Find where the given text appears and provide that cell's center as (x, y) coordinate. 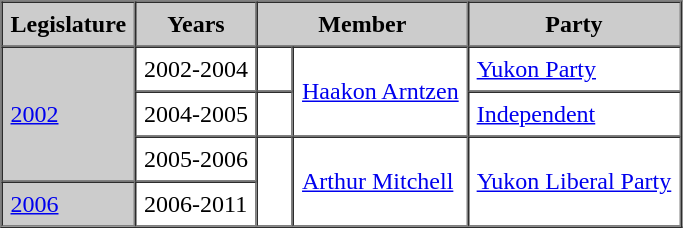
Haakon Arntzen (380, 91)
Arthur Mitchell (380, 181)
Party (574, 24)
Legislature (69, 24)
Yukon Liberal Party (574, 181)
Years (196, 24)
2004-2005 (196, 114)
2006 (69, 204)
2002 (69, 114)
Independent (574, 114)
2006-2011 (196, 204)
2005-2006 (196, 158)
2002-2004 (196, 68)
Yukon Party (574, 68)
Member (362, 24)
